For the text-containing cell, return its midpoint in (X, Y) coordinate format. 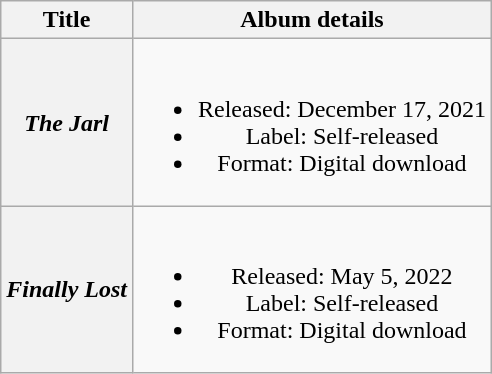
Title (67, 20)
Finally Lost (67, 290)
Released: December 17, 2021Label: Self-releasedFormat: Digital download (312, 122)
Released: May 5, 2022Label: Self-releasedFormat: Digital download (312, 290)
Album details (312, 20)
The Jarl (67, 122)
